Locate the cell with the specified text and output its (X, Y) center coordinate. 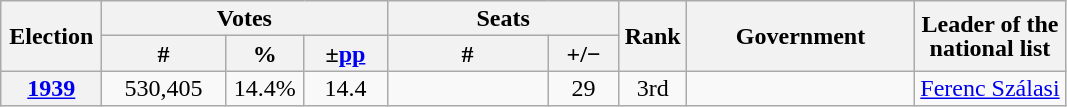
1939 (52, 88)
Election (52, 36)
14.4% (264, 88)
% (264, 54)
Rank (652, 36)
+/− (584, 54)
Government (800, 36)
Votes (244, 18)
Leader of thenational list (990, 36)
530,405 (164, 88)
14.4 (346, 88)
29 (584, 88)
3rd (652, 88)
±pp (346, 54)
Seats (503, 18)
Ferenc Szálasi (990, 88)
